Extract the [x, y] coordinate from the center of the cell holding the provided text.  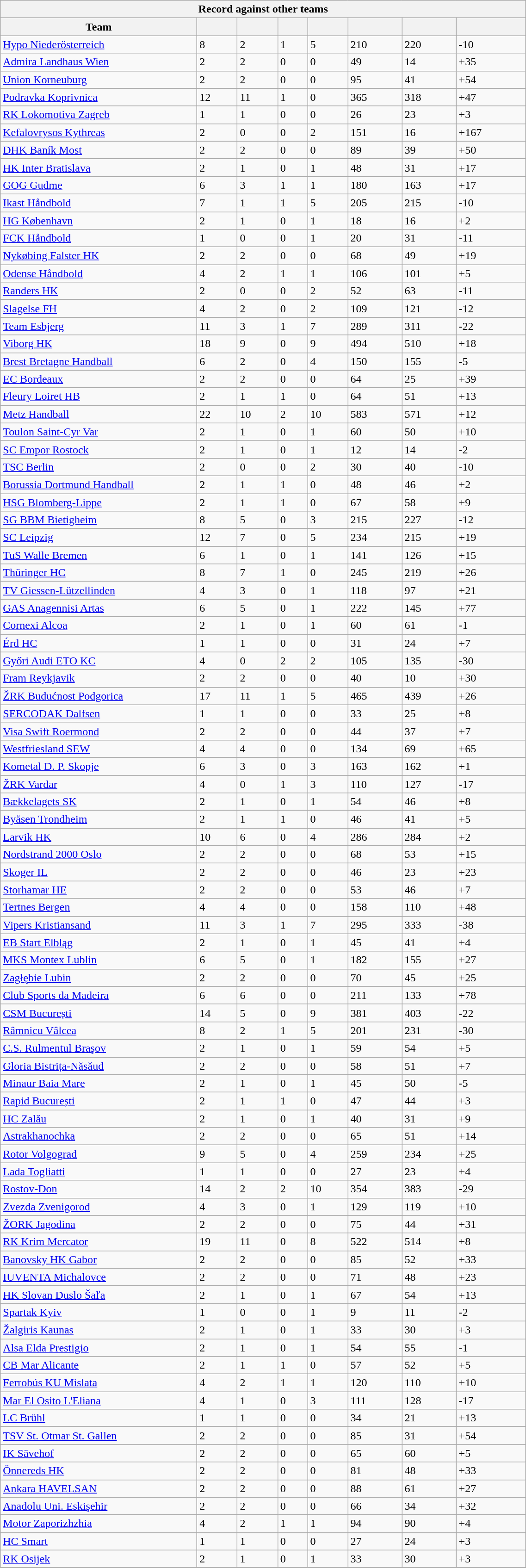
101 [429, 273]
66 [375, 1506]
Râmnicu Vâlcea [99, 1030]
63 [429, 291]
22 [217, 414]
220 [429, 44]
Fram Reykjavik [99, 678]
70 [375, 978]
211 [375, 995]
Visa Swift Roermond [99, 731]
RK Osijek [99, 1559]
Rostov-Don [99, 1189]
ŽRK Vardar [99, 784]
Club Sports da Madeira [99, 995]
20 [375, 238]
Nordstrand 2000 Oslo [99, 855]
+77 [491, 608]
+1 [491, 766]
126 [429, 555]
201 [375, 1030]
+167 [491, 132]
90 [429, 1524]
57 [375, 1365]
Ikast Håndbold [99, 203]
EB Start Elbląg [99, 942]
295 [375, 925]
120 [375, 1383]
SC Empor Rostock [99, 449]
145 [429, 608]
Storhamar HE [99, 890]
128 [429, 1401]
571 [429, 414]
DHK Baník Most [99, 150]
TSC Berlin [99, 467]
-38 [491, 925]
Žalgiris Kaunas [99, 1330]
HC Smart [99, 1541]
-29 [491, 1189]
+18 [491, 344]
HK Slovan Duslo Šaľa [99, 1295]
Banovsky HK Gabor [99, 1259]
284 [429, 837]
Randers HK [99, 291]
75 [375, 1224]
59 [375, 1048]
71 [375, 1277]
SG BBM Bietigheim [99, 520]
Astrakhanochka [99, 1136]
97 [429, 590]
Önnereds HK [99, 1471]
Spartak Kyiv [99, 1312]
121 [429, 309]
Brest Bretagne Handball [99, 361]
Minaur Baia Mare [99, 1084]
81 [375, 1471]
Larvik HK [99, 837]
Alsa Elda Prestigio [99, 1348]
IK Sävehof [99, 1453]
LC Brühl [99, 1418]
494 [375, 344]
Ankara HAVELSAN [99, 1488]
Vipers Kristiansand [99, 925]
RK Krim Mercator [99, 1242]
+30 [491, 678]
69 [429, 749]
182 [375, 960]
162 [429, 766]
CSM București [99, 1013]
+21 [491, 590]
MKS Montex Lublin [99, 960]
C.S. Rulmentul Braşov [99, 1048]
SC Leipzig [99, 538]
Record against other teams [263, 9]
Gloria Bistrița-Năsăud [99, 1066]
Byåsen Trondheim [99, 819]
227 [429, 520]
SERCODAK Dalfsen [99, 713]
+50 [491, 150]
Skoger IL [99, 872]
Viborg HK [99, 344]
Team [99, 27]
Győri Audi ETO KC [99, 661]
+12 [491, 414]
Podravka Koprivnica [99, 97]
Borussia Dortmund Handball [99, 484]
210 [375, 44]
403 [429, 1013]
IUVENTA Michalovce [99, 1277]
+39 [491, 379]
GAS Anagennisi Artas [99, 608]
39 [429, 150]
Érd HC [99, 643]
150 [375, 361]
Toulon Saint-Cyr Var [99, 432]
Ferrobús KU Mislata [99, 1383]
514 [429, 1242]
94 [375, 1524]
Bækkelagets SK [99, 802]
259 [375, 1154]
Westfriesland SEW [99, 749]
+48 [491, 907]
109 [375, 309]
37 [429, 731]
HK Inter Bratislava [99, 167]
HC Zalău [99, 1119]
ŽORK Jagodina [99, 1224]
118 [375, 590]
133 [429, 995]
Anadolu Uni. Eskişehir [99, 1506]
Motor Zaporizhzhia [99, 1524]
ŽRK Budućnost Podgorica [99, 696]
Lada Togliatti [99, 1171]
Hypo Niederösterreich [99, 44]
Thüringer HC [99, 573]
129 [375, 1207]
+47 [491, 97]
383 [429, 1189]
+14 [491, 1136]
522 [375, 1242]
222 [375, 608]
Fleury Loiret HB [99, 397]
439 [429, 696]
Metz Handball [99, 414]
19 [217, 1242]
Kefalovrysos Kythreas [99, 132]
21 [429, 1418]
Mar El Osito L'Eliana [99, 1401]
Zvezda Zvenigorod [99, 1207]
HSG Blomberg-Lippe [99, 502]
Rapid București [99, 1101]
333 [429, 925]
119 [429, 1207]
26 [375, 115]
Nykøbing Falster HK [99, 256]
311 [429, 326]
47 [375, 1101]
127 [429, 784]
+31 [491, 1224]
135 [429, 661]
95 [375, 80]
+32 [491, 1506]
Cornexi Alcoa [99, 626]
158 [375, 907]
231 [429, 1030]
+65 [491, 749]
RK Lokomotiva Zagreb [99, 115]
219 [429, 573]
Tertnes Bergen [99, 907]
289 [375, 326]
TSV St. Otmar St. Gallen [99, 1436]
245 [375, 573]
+35 [491, 62]
CB Mar Alicante [99, 1365]
+78 [491, 995]
Kometal D. P. Skopje [99, 766]
318 [429, 97]
TV Giessen-Lützellinden [99, 590]
141 [375, 555]
365 [375, 97]
105 [375, 661]
Rotor Volgograd [99, 1154]
381 [375, 1013]
Odense Håndbold [99, 273]
FCK Håndbold [99, 238]
134 [375, 749]
89 [375, 150]
583 [375, 414]
106 [375, 273]
180 [375, 185]
Slagelse FH [99, 309]
Zagłębie Lubin [99, 978]
354 [375, 1189]
Admira Landhaus Wien [99, 62]
HG København [99, 221]
88 [375, 1488]
205 [375, 203]
286 [375, 837]
510 [429, 344]
55 [429, 1348]
EC Bordeaux [99, 379]
465 [375, 696]
17 [217, 696]
TuS Walle Bremen [99, 555]
Team Esbjerg [99, 326]
151 [375, 132]
GOG Gudme [99, 185]
111 [375, 1401]
Union Korneuburg [99, 80]
